Locate the cell with the specified text and output its (X, Y) center coordinate. 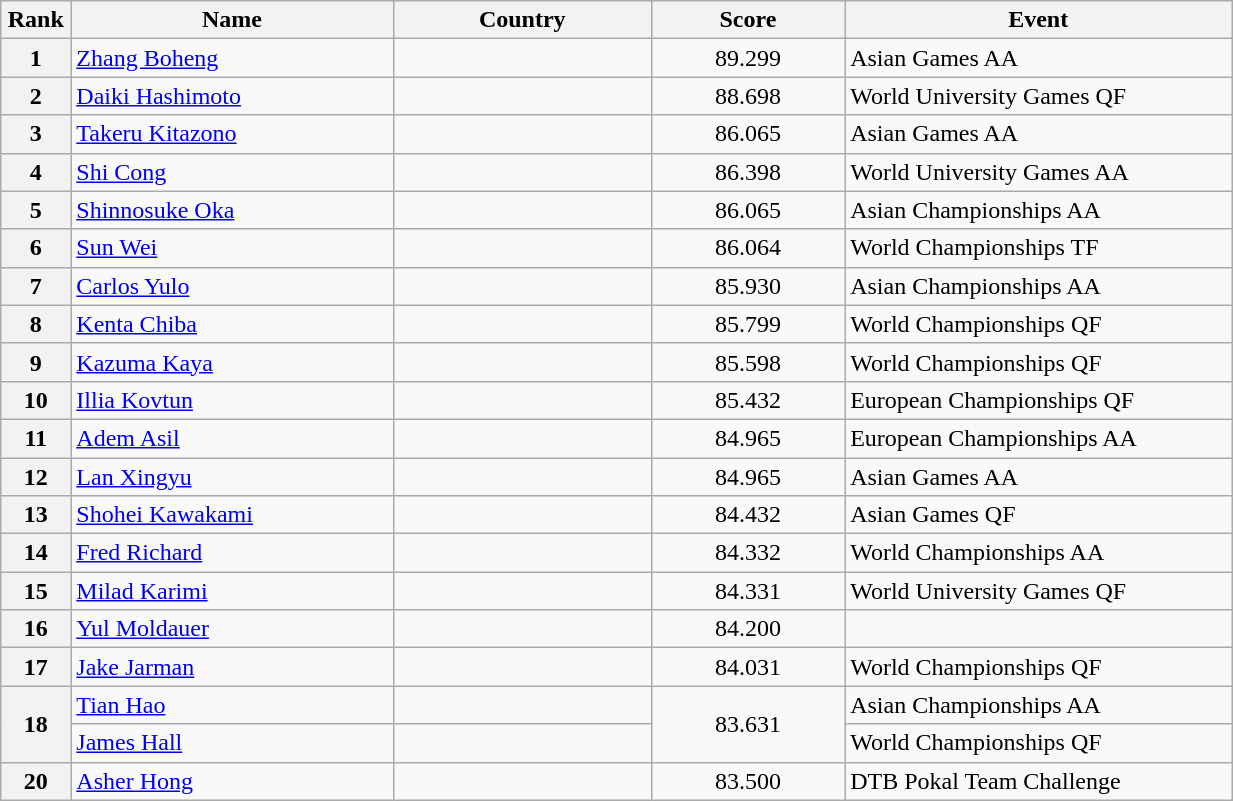
8 (36, 324)
DTB Pokal Team Challenge (1038, 781)
14 (36, 553)
86.398 (748, 172)
6 (36, 248)
Lan Xingyu (232, 477)
9 (36, 362)
Zhang Boheng (232, 58)
20 (36, 781)
84.200 (748, 629)
86.064 (748, 248)
83.500 (748, 781)
Score (748, 20)
Rank (36, 20)
84.332 (748, 553)
Asian Games QF (1038, 515)
84.031 (748, 667)
89.299 (748, 58)
European Championships QF (1038, 400)
Jake Jarman (232, 667)
Shohei Kawakami (232, 515)
85.432 (748, 400)
Milad Karimi (232, 591)
7 (36, 286)
2 (36, 96)
4 (36, 172)
11 (36, 438)
Yul Moldauer (232, 629)
Kenta Chiba (232, 324)
13 (36, 515)
James Hall (232, 743)
Country (522, 20)
12 (36, 477)
World Championships TF (1038, 248)
88.698 (748, 96)
85.799 (748, 324)
17 (36, 667)
World University Games AA (1038, 172)
Adem Asil (232, 438)
Asher Hong (232, 781)
10 (36, 400)
Carlos Yulo (232, 286)
84.432 (748, 515)
Name (232, 20)
Illia Kovtun (232, 400)
18 (36, 724)
Fred Richard (232, 553)
5 (36, 210)
16 (36, 629)
Event (1038, 20)
Shinnosuke Oka (232, 210)
83.631 (748, 724)
European Championships AA (1038, 438)
Tian Hao (232, 705)
Shi Cong (232, 172)
Daiki Hashimoto (232, 96)
85.930 (748, 286)
Takeru Kitazono (232, 134)
1 (36, 58)
World Championships AA (1038, 553)
84.331 (748, 591)
Sun Wei (232, 248)
15 (36, 591)
85.598 (748, 362)
3 (36, 134)
Kazuma Kaya (232, 362)
